Capture the cell that displays the provided text and extract its (X, Y) central coordinate. 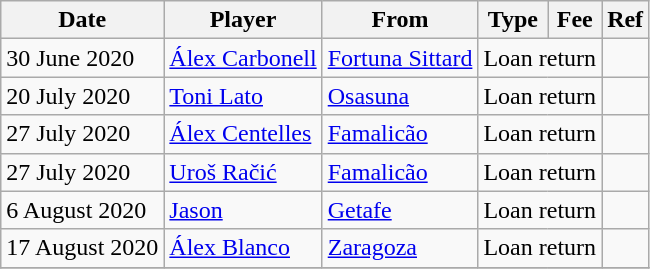
Player (243, 20)
Uroš Račić (243, 172)
17 August 2020 (82, 248)
Fortuna Sittard (400, 58)
From (400, 20)
6 August 2020 (82, 210)
30 June 2020 (82, 58)
Jason (243, 210)
Álex Carbonell (243, 58)
Date (82, 20)
Ref (626, 20)
Álex Blanco (243, 248)
Fee (575, 20)
Álex Centelles (243, 134)
20 July 2020 (82, 96)
Getafe (400, 210)
Zaragoza (400, 248)
Toni Lato (243, 96)
Type (513, 20)
Osasuna (400, 96)
